Provide the [X, Y] coordinate of the cell's center where the given text is located.  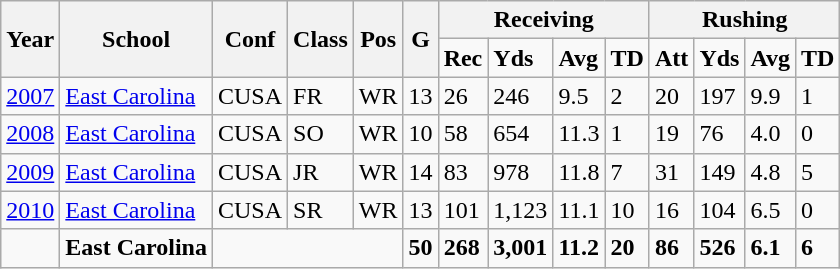
Year [30, 39]
11.1 [579, 210]
101 [463, 210]
2009 [30, 172]
2010 [30, 210]
86 [671, 248]
G [420, 39]
19 [671, 134]
83 [463, 172]
149 [720, 172]
Rec [463, 58]
4.0 [770, 134]
14 [420, 172]
197 [720, 96]
978 [520, 172]
Att [671, 58]
SO [321, 134]
Receiving [544, 20]
654 [520, 134]
6 [818, 248]
31 [671, 172]
5 [818, 172]
Conf [250, 39]
104 [720, 210]
526 [720, 248]
76 [720, 134]
JR [321, 172]
Rushing [744, 20]
3,001 [520, 248]
2007 [30, 96]
Class [321, 39]
16 [671, 210]
6.5 [770, 210]
11.8 [579, 172]
FR [321, 96]
School [136, 39]
Pos [378, 39]
SR [321, 210]
6.1 [770, 248]
58 [463, 134]
7 [627, 172]
26 [463, 96]
2 [627, 96]
1,123 [520, 210]
11.3 [579, 134]
9.9 [770, 96]
11.2 [579, 248]
268 [463, 248]
246 [520, 96]
50 [420, 248]
2008 [30, 134]
4.8 [770, 172]
9.5 [579, 96]
